From the cell containing the given text, extract its center point as [x, y] coordinate. 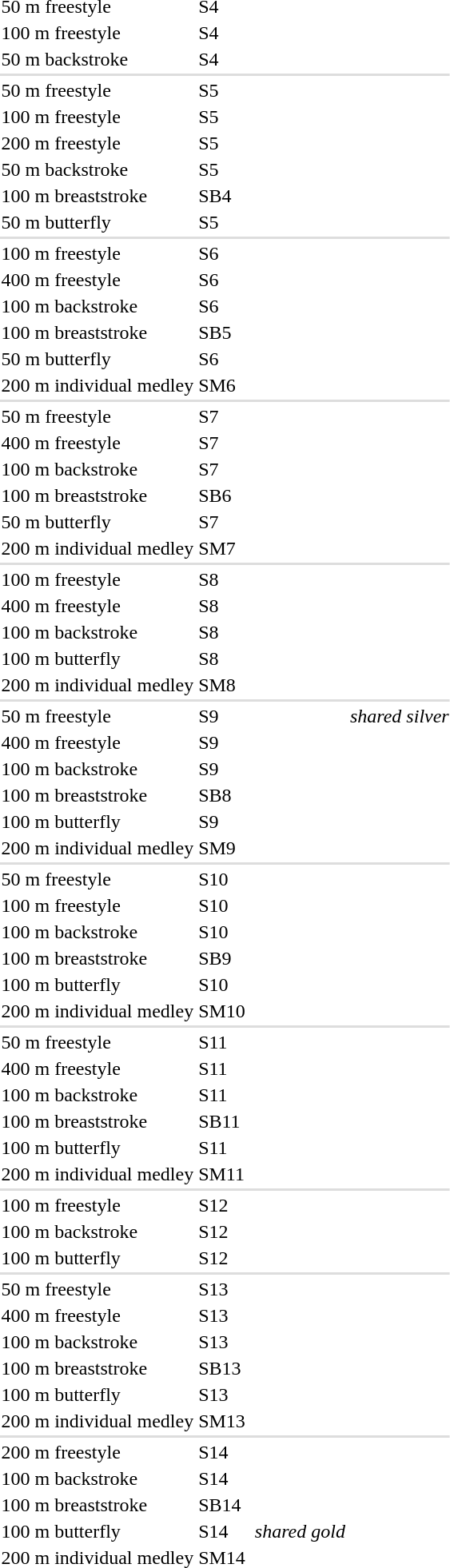
SB11 [222, 1121]
SB6 [222, 495]
SB5 [222, 332]
shared gold [300, 1531]
SB4 [222, 196]
SM11 [222, 1174]
SM8 [222, 685]
SB8 [222, 795]
SB9 [222, 958]
SM9 [222, 848]
SB13 [222, 1368]
SM10 [222, 1011]
shared silver [400, 716]
SM6 [222, 385]
SM13 [222, 1421]
SM7 [222, 548]
SB14 [222, 1505]
